Find where the given text appears and provide that cell's center as [x, y] coordinate. 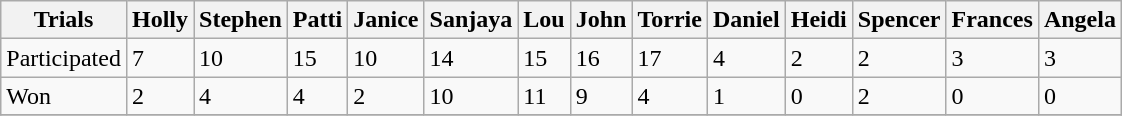
7 [160, 58]
Participated [64, 58]
16 [601, 58]
Spencer [899, 20]
1 [746, 96]
Holly [160, 20]
Stephen [241, 20]
John [601, 20]
Sanjaya [471, 20]
Trials [64, 20]
Janice [386, 20]
11 [544, 96]
9 [601, 96]
Frances [992, 20]
Lou [544, 20]
Daniel [746, 20]
Patti [317, 20]
Torrie [670, 20]
Heidi [818, 20]
17 [670, 58]
Won [64, 96]
Angela [1080, 20]
14 [471, 58]
